Identify which cell holds the provided text, then report its (X, Y) central coordinate. 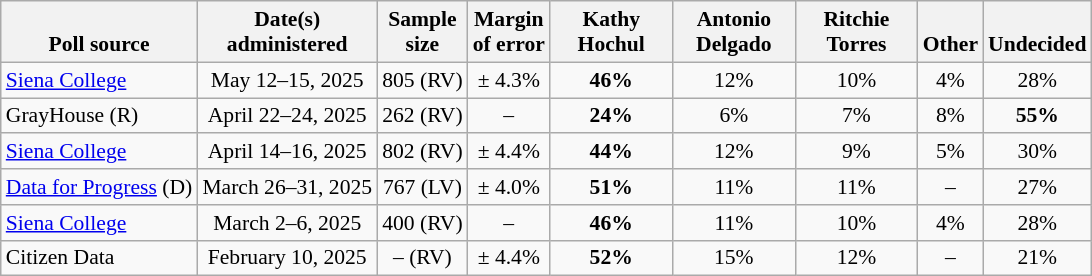
Undecided (1037, 32)
Marginof error (509, 32)
AntonioDelgado (734, 32)
15% (734, 258)
5% (950, 152)
KathyHochul (612, 32)
Citizen Data (100, 258)
802 (RV) (422, 152)
± 4.0% (509, 187)
Data for Progress (D) (100, 187)
30% (1037, 152)
Other (950, 32)
April 22–24, 2025 (287, 116)
RitchieTorres (856, 32)
51% (612, 187)
Date(s)administered (287, 32)
55% (1037, 116)
– (RV) (422, 258)
21% (1037, 258)
February 10, 2025 (287, 258)
GrayHouse (R) (100, 116)
44% (612, 152)
805 (RV) (422, 80)
March 26–31, 2025 (287, 187)
Poll source (100, 32)
24% (612, 116)
7% (856, 116)
Samplesize (422, 32)
27% (1037, 187)
9% (856, 152)
6% (734, 116)
400 (RV) (422, 223)
262 (RV) (422, 116)
March 2–6, 2025 (287, 223)
8% (950, 116)
April 14–16, 2025 (287, 152)
52% (612, 258)
767 (LV) (422, 187)
May 12–15, 2025 (287, 80)
± 4.3% (509, 80)
